Pinpoint the cell where the given text exists, returning its [X, Y] midpoint coordinate. 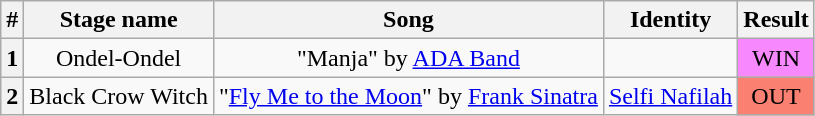
"Manja" by ADA Band [408, 58]
Identity [670, 20]
OUT [776, 96]
2 [12, 96]
Black Crow Witch [119, 96]
WIN [776, 58]
Selfi Nafilah [670, 96]
Result [776, 20]
Ondel-Ondel [119, 58]
Stage name [119, 20]
1 [12, 58]
"Fly Me to the Moon" by Frank Sinatra [408, 96]
Song [408, 20]
# [12, 20]
